Scan for the cell matching the given text and deliver its [x, y] coordinate at center. 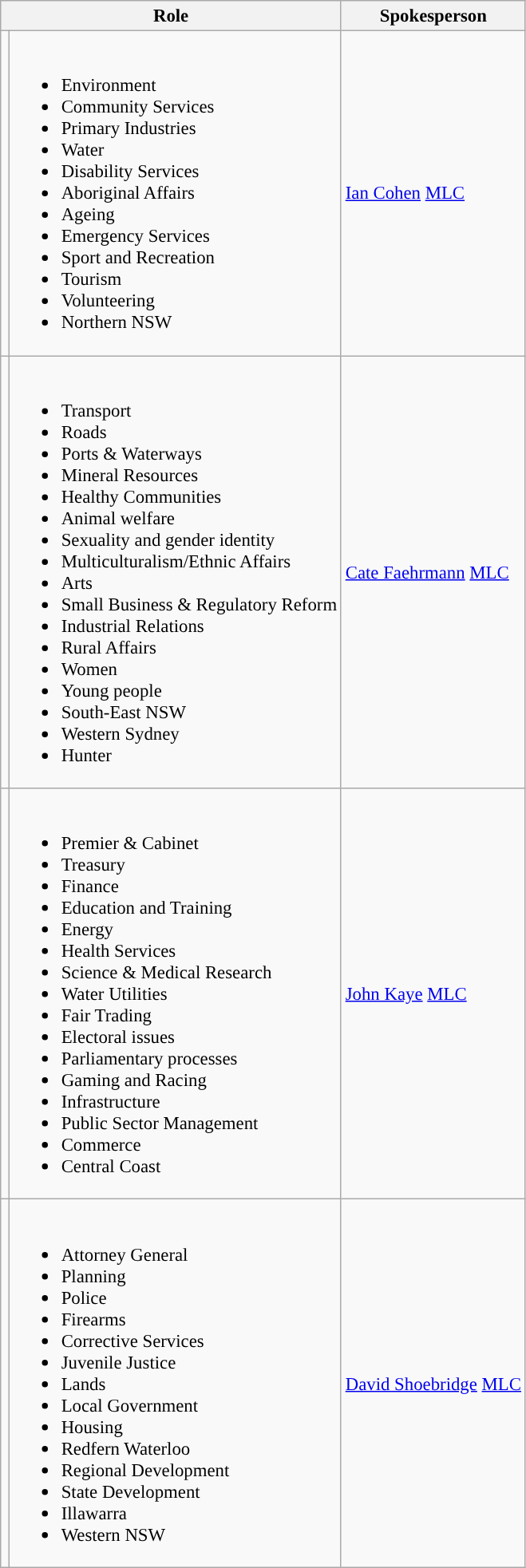
Spokesperson [433, 16]
John Kaye MLC [433, 994]
David Shoebridge MLC [433, 1384]
Cate Faehrmann MLC [433, 572]
Ian Cohen MLC [433, 193]
Role [171, 16]
